Determine the [X, Y] coordinate at the center of the cell enclosing the given text.  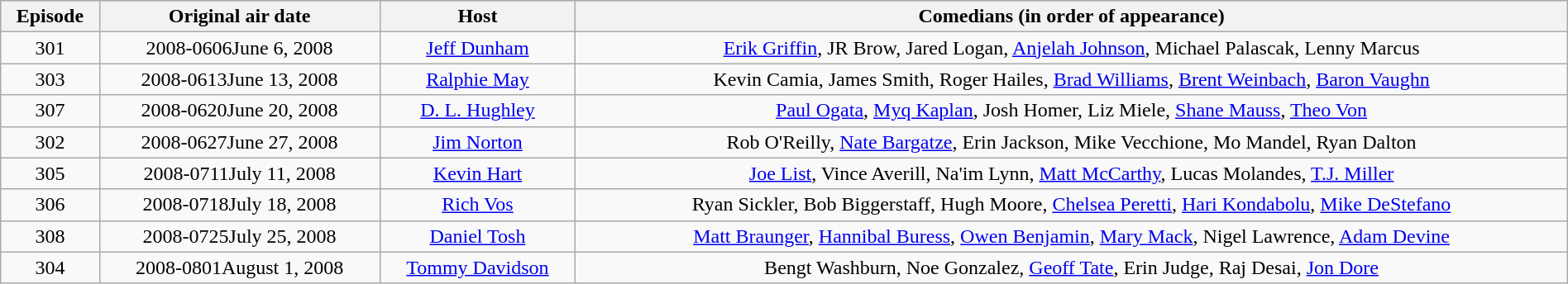
2008-0725July 25, 2008 [240, 236]
304 [50, 267]
Jim Norton [478, 142]
Ryan Sickler, Bob Biggerstaff, Hugh Moore, Chelsea Peretti, Hari Kondabolu, Mike DeStefano [1072, 205]
2008-0711July 11, 2008 [240, 173]
305 [50, 173]
302 [50, 142]
Kevin Hart [478, 173]
303 [50, 79]
301 [50, 48]
Joe List, Vince Averill, Na'im Lynn, Matt McCarthy, Lucas Molandes, T.J. Miller [1072, 173]
Paul Ogata, Myq Kaplan, Josh Homer, Liz Miele, Shane Mauss, Theo Von [1072, 111]
2008-0613June 13, 2008 [240, 79]
308 [50, 236]
Daniel Tosh [478, 236]
Matt Braunger, Hannibal Buress, Owen Benjamin, Mary Mack, Nigel Lawrence, Adam Devine [1072, 236]
2008-0718July 18, 2008 [240, 205]
Ralphie May [478, 79]
307 [50, 111]
Rob O'Reilly, Nate Bargatze, Erin Jackson, Mike Vecchione, Mo Mandel, Ryan Dalton [1072, 142]
306 [50, 205]
Erik Griffin, JR Brow, Jared Logan, Anjelah Johnson, Michael Palascak, Lenny Marcus [1072, 48]
Rich Vos [478, 205]
2008-0801August 1, 2008 [240, 267]
Jeff Dunham [478, 48]
2008-0606June 6, 2008 [240, 48]
Host [478, 17]
Comedians (in order of appearance) [1072, 17]
Kevin Camia, James Smith, Roger Hailes, Brad Williams, Brent Weinbach, Baron Vaughn [1072, 79]
Original air date [240, 17]
2008-0627June 27, 2008 [240, 142]
Bengt Washburn, Noe Gonzalez, Geoff Tate, Erin Judge, Raj Desai, Jon Dore [1072, 267]
Episode [50, 17]
D. L. Hughley [478, 111]
Tommy Davidson [478, 267]
2008-0620June 20, 2008 [240, 111]
